Scan for the cell matching the given text and deliver its [X, Y] coordinate at center. 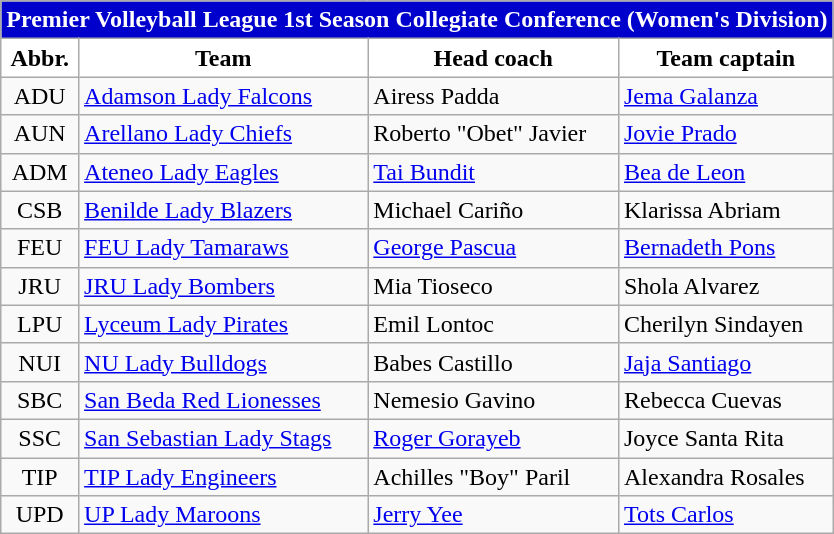
UPD [40, 515]
Arellano Lady Chiefs [224, 134]
Benilde Lady Blazers [224, 210]
TIP Lady Engineers [224, 477]
FEU Lady Tamaraws [224, 248]
AUN [40, 134]
LPU [40, 324]
San Sebastian Lady Stags [224, 438]
Head coach [494, 58]
Tots Carlos [726, 515]
JRU [40, 286]
Tai Bundit [494, 172]
Jema Galanza [726, 96]
NUI [40, 362]
CSB [40, 210]
Roger Gorayeb [494, 438]
Premier Volleyball League 1st Season Collegiate Conference (Women's Division) [417, 20]
Abbr. [40, 58]
Babes Castillo [494, 362]
Adamson Lady Falcons [224, 96]
Mia Tioseco [494, 286]
Klarissa Abriam [726, 210]
Michael Cariño [494, 210]
Jaja Santiago [726, 362]
Team [224, 58]
Airess Padda [494, 96]
JRU Lady Bombers [224, 286]
TIP [40, 477]
Jerry Yee [494, 515]
SSC [40, 438]
Ateneo Lady Eagles [224, 172]
Joyce Santa Rita [726, 438]
Bernadeth Pons [726, 248]
George Pascua [494, 248]
Cherilyn Sindayen [726, 324]
Lyceum Lady Pirates [224, 324]
Emil Lontoc [494, 324]
Nemesio Gavino [494, 400]
Rebecca Cuevas [726, 400]
Alexandra Rosales [726, 477]
UP Lady Maroons [224, 515]
Shola Alvarez [726, 286]
ADU [40, 96]
FEU [40, 248]
Achilles "Boy" Paril [494, 477]
Roberto "Obet" Javier [494, 134]
Jovie Prado [726, 134]
San Beda Red Lionesses [224, 400]
Team captain [726, 58]
NU Lady Bulldogs [224, 362]
Bea de Leon [726, 172]
SBC [40, 400]
ADM [40, 172]
